Detect which cell encompasses the target text, then output its [X, Y] center coordinate. 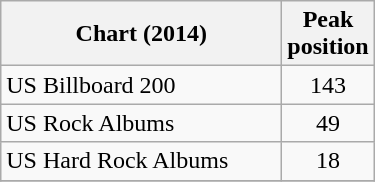
US Rock Albums [142, 123]
US Hard Rock Albums [142, 161]
143 [328, 85]
18 [328, 161]
Chart (2014) [142, 34]
Peakposition [328, 34]
US Billboard 200 [142, 85]
49 [328, 123]
